Search for the cell housing the specified text and yield its [X, Y] center coordinate. 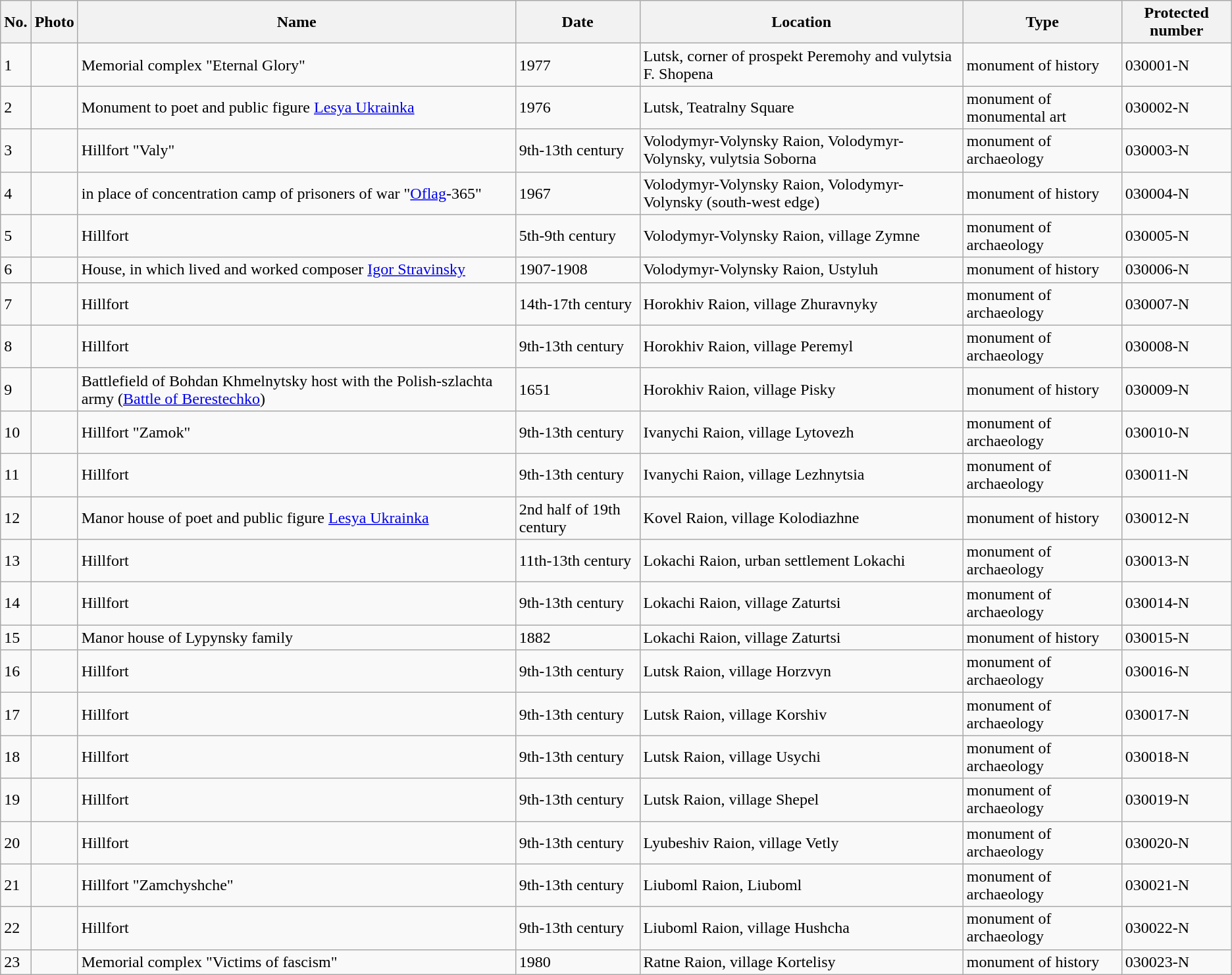
in place of concentration camp of prisoners of war "Oflag-365" [296, 193]
8 [16, 346]
11 [16, 475]
13 [16, 561]
Lutsk Raion, village Horzvyn [802, 671]
Lutsk, corner of prospekt Peremohy and vulytsia F. Shopena [802, 64]
030013-N [1177, 561]
1967 [578, 193]
7 [16, 304]
030006-N [1177, 270]
20 [16, 842]
1651 [578, 389]
Ivanychi Raion, village Lezhnytsia [802, 475]
Battlefield of Bohdan Khmelnytsky host with the Polish-szlachta army (Battle of Berestechko) [296, 389]
030014-N [1177, 604]
030010-N [1177, 432]
Location [802, 22]
030021-N [1177, 886]
2nd half of 19th century [578, 517]
4 [16, 193]
030022-N [1177, 928]
16 [16, 671]
030020-N [1177, 842]
10 [16, 432]
030018-N [1177, 757]
Kovel Raion, village Kolodiazhne [802, 517]
Horokhiv Raion, village Pisky [802, 389]
Lokachi Raion, urban settlement Lokachi [802, 561]
Hillfort "Zamok" [296, 432]
18 [16, 757]
030008-N [1177, 346]
Volodymyr-Volynsky Raion, Ustyluh [802, 270]
030012-N [1177, 517]
030015-N [1177, 637]
Lutsk Raion, village Shepel [802, 800]
3 [16, 150]
14 [16, 604]
15 [16, 637]
9 [16, 389]
Name [296, 22]
030011-N [1177, 475]
22 [16, 928]
Hillfort "Zamchyshche" [296, 886]
17 [16, 714]
Type [1042, 22]
1 [16, 64]
Manor house of poet and public figure Lesya Ukrainka [296, 517]
030016-N [1177, 671]
Volodymyr-Volynsky Raion, village Zymne [802, 236]
1882 [578, 637]
Photo [54, 22]
19 [16, 800]
5th-9th century [578, 236]
Protected number [1177, 22]
Lyubeshiv Raion, village Vetly [802, 842]
Horokhiv Raion, village Peremyl [802, 346]
030002-N [1177, 108]
Liuboml Raion, Liuboml [802, 886]
14th-17th century [578, 304]
Ratne Raion, village Kortelisy [802, 962]
Horokhiv Raion, village Zhuravnyky [802, 304]
1980 [578, 962]
Memorial complex "Eternal Glory" [296, 64]
030005-N [1177, 236]
23 [16, 962]
6 [16, 270]
030009-N [1177, 389]
House, in which lived and worked composer Igor Stravinsky [296, 270]
Hillfort "Valy" [296, 150]
11th-13th century [578, 561]
monument of monumental art [1042, 108]
12 [16, 517]
Volodymyr-Volynsky Raion, Volodymyr-Volynsky, vulytsia Soborna [802, 150]
Lutsk, Teatralny Square [802, 108]
1907-1908 [578, 270]
030023-N [1177, 962]
Date [578, 22]
Manor house of Lypynsky family [296, 637]
2 [16, 108]
21 [16, 886]
030004-N [1177, 193]
030001-N [1177, 64]
5 [16, 236]
Liuboml Raion, village Hushcha [802, 928]
Monument to poet and public figure Lesya Ukrainka [296, 108]
Memorial complex "Victims of fascism" [296, 962]
1976 [578, 108]
030019-N [1177, 800]
No. [16, 22]
Lutsk Raion, village Usychi [802, 757]
Ivanychi Raion, village Lytovezh [802, 432]
030017-N [1177, 714]
030003-N [1177, 150]
1977 [578, 64]
Lutsk Raion, village Korshiv [802, 714]
Volodymyr-Volynsky Raion, Volodymyr-Volynsky (south-west edge) [802, 193]
030007-N [1177, 304]
